Identify which cell holds the provided text, then report its (X, Y) central coordinate. 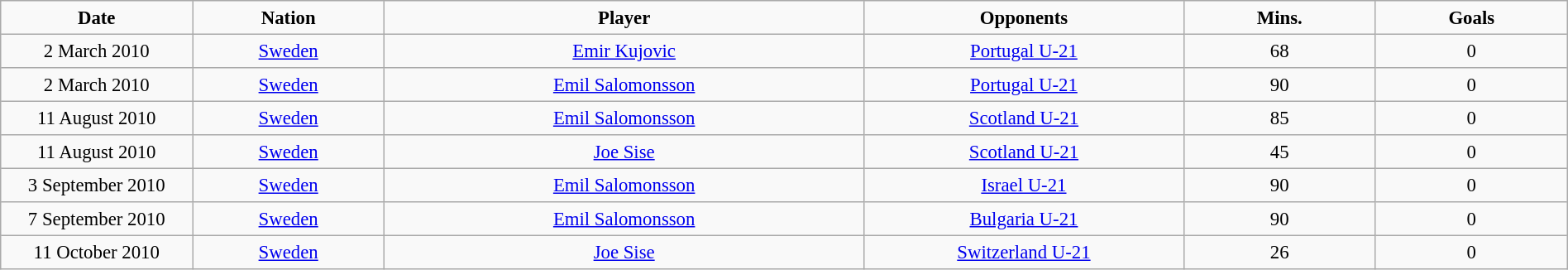
68 (1279, 51)
Player (624, 17)
Bulgaria U-21 (1024, 219)
Goals (1471, 17)
Nation (289, 17)
Emir Kujovic (624, 51)
Switzerland U-21 (1024, 252)
3 September 2010 (97, 185)
45 (1279, 152)
7 September 2010 (97, 219)
Opponents (1024, 17)
Mins. (1279, 17)
Date (97, 17)
Israel U-21 (1024, 185)
11 October 2010 (97, 252)
26 (1279, 252)
85 (1279, 118)
